Extract the [X, Y] coordinate from the center of the cell holding the provided text.  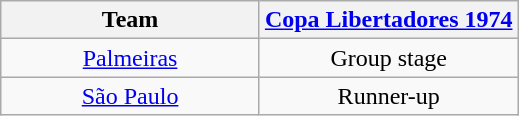
Team [130, 20]
Copa Libertadores 1974 [388, 20]
São Paulo [130, 96]
Palmeiras [130, 58]
Runner-up [388, 96]
Group stage [388, 58]
